Find where the given text appears and provide that cell's center as (X, Y) coordinate. 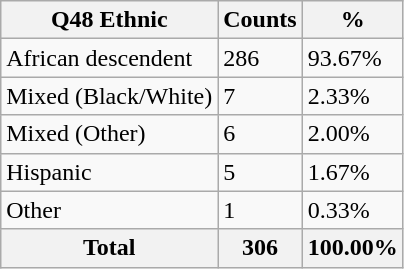
% (352, 20)
7 (260, 96)
Mixed (Other) (110, 134)
0.33% (352, 210)
306 (260, 248)
Hispanic (110, 172)
Mixed (Black/White) (110, 96)
Counts (260, 20)
2.00% (352, 134)
1.67% (352, 172)
African descendent (110, 58)
100.00% (352, 248)
1 (260, 210)
Total (110, 248)
Other (110, 210)
93.67% (352, 58)
286 (260, 58)
5 (260, 172)
6 (260, 134)
Q48 Ethnic (110, 20)
2.33% (352, 96)
